Detect which cell encompasses the target text, then output its [X, Y] center coordinate. 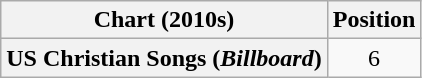
US Christian Songs (Billboard) [164, 58]
Chart (2010s) [164, 20]
Position [374, 20]
6 [374, 58]
